Determine the [X, Y] coordinate at the center of the cell enclosing the given text.  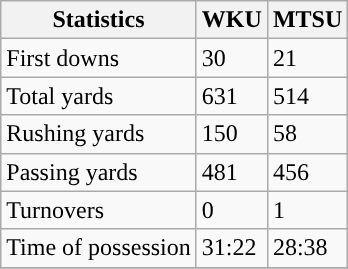
30 [232, 58]
WKU [232, 20]
456 [307, 172]
MTSU [307, 20]
Passing yards [99, 172]
Time of possession [99, 248]
481 [232, 172]
631 [232, 96]
150 [232, 134]
28:38 [307, 248]
31:22 [232, 248]
Rushing yards [99, 134]
1 [307, 210]
Turnovers [99, 210]
58 [307, 134]
Statistics [99, 20]
21 [307, 58]
0 [232, 210]
Total yards [99, 96]
First downs [99, 58]
514 [307, 96]
